Pinpoint the cell where the given text exists, returning its (x, y) midpoint coordinate. 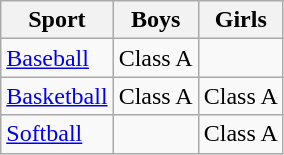
Girls (240, 20)
Boys (156, 20)
Baseball (57, 58)
Basketball (57, 96)
Sport (57, 20)
Softball (57, 134)
